Return (X, Y) of the center of cell containing provided text 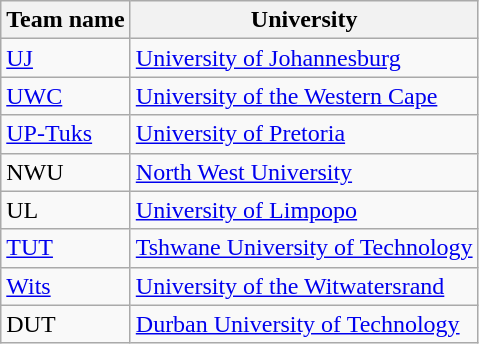
UL (66, 210)
NWU (66, 172)
TUT (66, 248)
DUT (66, 324)
UJ (66, 58)
University of the Western Cape (304, 96)
Tshwane University of Technology (304, 248)
Team name (66, 20)
Wits (66, 286)
Durban University of Technology (304, 324)
UWC (66, 96)
North West University (304, 172)
University of Limpopo (304, 210)
University of Johannesburg (304, 58)
University of Pretoria (304, 134)
UP-Tuks (66, 134)
University of the Witwatersrand (304, 286)
University (304, 20)
